Locate the cell with the specified text and output its [x, y] center coordinate. 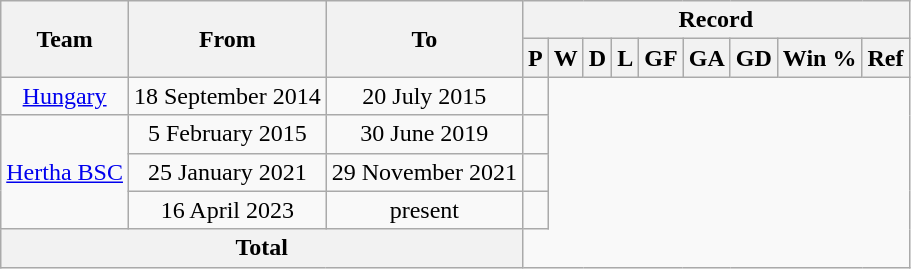
Team [65, 39]
D [597, 58]
Hertha BSC [65, 172]
L [626, 58]
From [227, 39]
5 February 2015 [227, 134]
29 November 2021 [424, 172]
16 April 2023 [227, 210]
Total [262, 248]
GD [754, 58]
W [566, 58]
P [536, 58]
present [424, 210]
To [424, 39]
25 January 2021 [227, 172]
18 September 2014 [227, 96]
20 July 2015 [424, 96]
Win % [820, 58]
30 June 2019 [424, 134]
GA [706, 58]
Hungary [65, 96]
Ref [886, 58]
Record [716, 20]
GF [661, 58]
